Output the [x, y] coordinate of the center of the cell containing the given text.  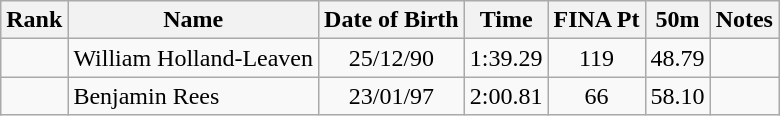
23/01/97 [392, 96]
Time [506, 20]
William Holland-Leaven [194, 58]
1:39.29 [506, 58]
48.79 [678, 58]
119 [596, 58]
25/12/90 [392, 58]
66 [596, 96]
Date of Birth [392, 20]
Name [194, 20]
FINA Pt [596, 20]
Notes [744, 20]
Rank [34, 20]
50m [678, 20]
58.10 [678, 96]
2:00.81 [506, 96]
Benjamin Rees [194, 96]
